Provide the [x, y] coordinate of the cell's center where the given text is located.  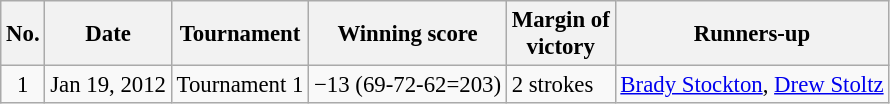
Runners-up [752, 34]
−13 (69-72-62=203) [408, 85]
2 strokes [560, 85]
Margin ofvictory [560, 34]
Jan 19, 2012 [108, 85]
No. [23, 34]
Winning score [408, 34]
Tournament 1 [240, 85]
Brady Stockton, Drew Stoltz [752, 85]
Date [108, 34]
1 [23, 85]
Tournament [240, 34]
